Scan for the cell matching the given text and deliver its (X, Y) coordinate at center. 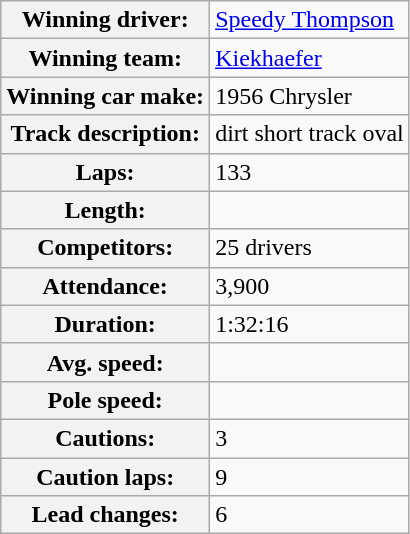
Competitors: (106, 248)
Avg. speed: (106, 362)
3 (310, 438)
Lead changes: (106, 515)
Winning driver: (106, 20)
Cautions: (106, 438)
Duration: (106, 324)
Track description: (106, 134)
9 (310, 477)
6 (310, 515)
Length: (106, 210)
Kiekhaefer (310, 58)
Laps: (106, 172)
Speedy Thompson (310, 20)
3,900 (310, 286)
1956 Chrysler (310, 96)
Attendance: (106, 286)
dirt short track oval (310, 134)
Pole speed: (106, 400)
Winning team: (106, 58)
Winning car make: (106, 96)
Caution laps: (106, 477)
133 (310, 172)
1:32:16 (310, 324)
25 drivers (310, 248)
